Return the (X, Y) coordinate for the center point of the cell that contains the specified text.  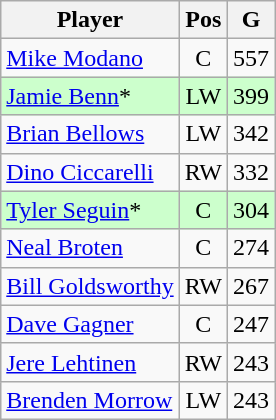
Bill Goldsworthy (90, 286)
247 (252, 324)
267 (252, 286)
Brenden Morrow (90, 400)
Dino Ciccarelli (90, 172)
342 (252, 134)
Brian Bellows (90, 134)
Tyler Seguin* (90, 210)
Pos (203, 20)
399 (252, 96)
G (252, 20)
Mike Modano (90, 58)
557 (252, 58)
Player (90, 20)
Jamie Benn* (90, 96)
Jere Lehtinen (90, 362)
332 (252, 172)
Dave Gagner (90, 324)
Neal Broten (90, 248)
274 (252, 248)
304 (252, 210)
